Capture the cell that displays the provided text and extract its [X, Y] central coordinate. 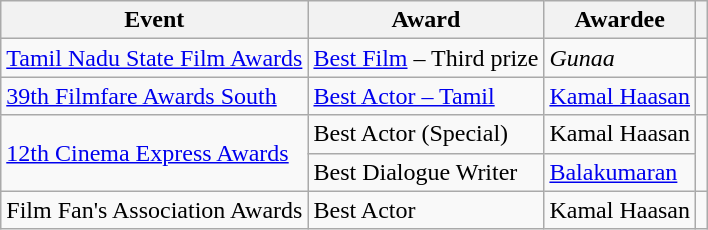
Best Film – Third prize [426, 58]
Best Dialogue Writer [426, 172]
Tamil Nadu State Film Awards [154, 58]
Balakumaran [620, 172]
39th Filmfare Awards South [154, 96]
Awardee [620, 20]
Award [426, 20]
Gunaa [620, 58]
Film Fan's Association Awards [154, 210]
12th Cinema Express Awards [154, 153]
Best Actor (Special) [426, 134]
Best Actor – Tamil [426, 96]
Best Actor [426, 210]
Event [154, 20]
